Pinpoint the cell where the given text exists, returning its [x, y] midpoint coordinate. 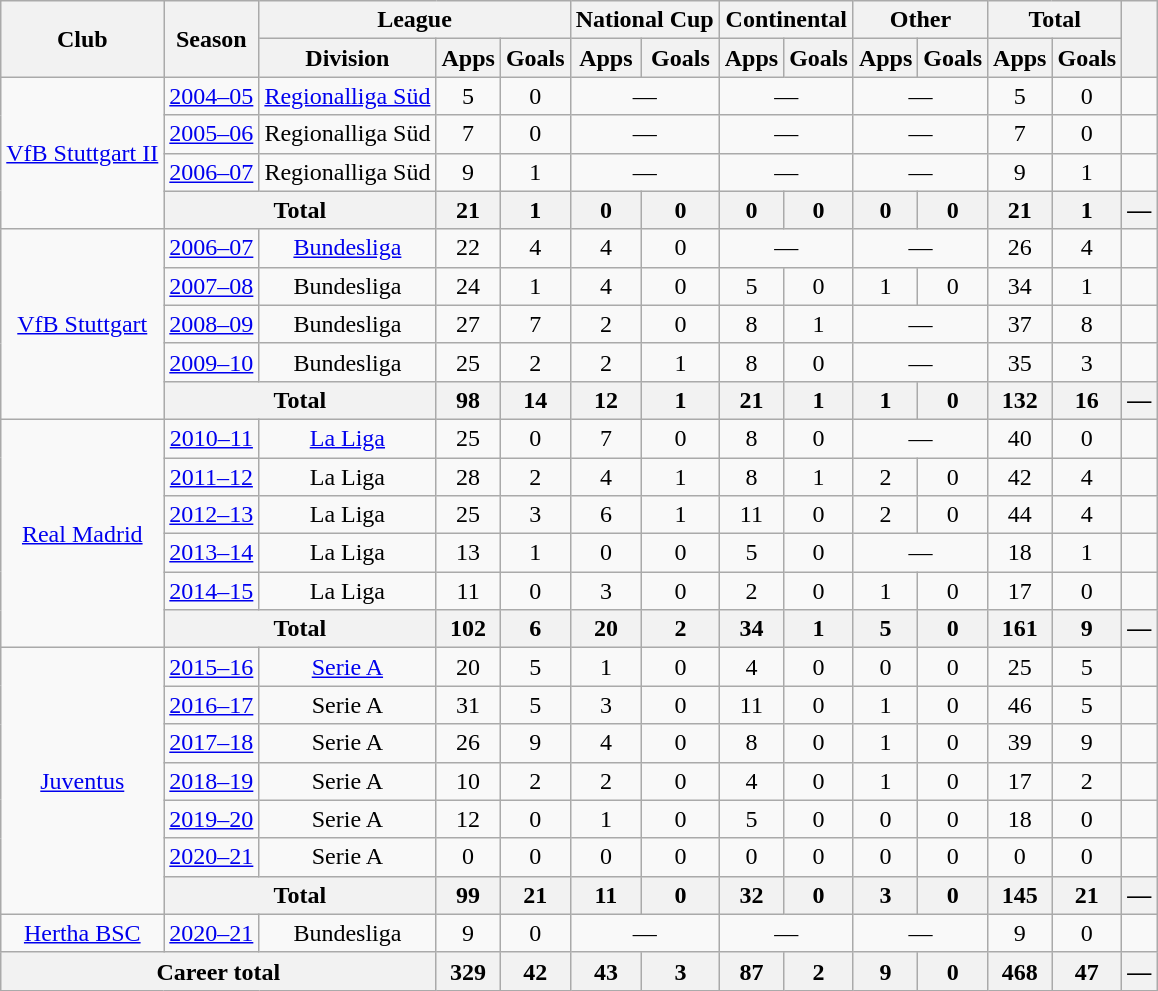
2016–17 [212, 705]
2011–12 [212, 477]
27 [468, 324]
2008–09 [212, 324]
VfB Stuttgart II [82, 153]
32 [751, 895]
2013–14 [212, 553]
10 [468, 781]
40 [1020, 438]
99 [468, 895]
468 [1020, 971]
329 [468, 971]
43 [606, 971]
Real Madrid [82, 533]
16 [1087, 400]
2018–19 [212, 781]
2009–10 [212, 362]
28 [468, 477]
2017–18 [212, 743]
Continental [786, 20]
14 [535, 400]
31 [468, 705]
2019–20 [212, 819]
2005–06 [212, 134]
102 [468, 629]
2004–05 [212, 96]
League [414, 20]
47 [1087, 971]
2014–15 [212, 591]
46 [1020, 705]
Club [82, 39]
National Cup [644, 20]
145 [1020, 895]
132 [1020, 400]
2015–16 [212, 667]
37 [1020, 324]
87 [751, 971]
Season [212, 39]
39 [1020, 743]
Juventus [82, 781]
Division [348, 58]
2012–13 [212, 515]
13 [468, 553]
24 [468, 286]
35 [1020, 362]
2007–08 [212, 286]
Hertha BSC [82, 933]
98 [468, 400]
Other [920, 20]
161 [1020, 629]
44 [1020, 515]
VfB Stuttgart [82, 324]
2010–11 [212, 438]
22 [468, 248]
Career total [218, 971]
